For the text-containing cell, return its midpoint in [x, y] coordinate format. 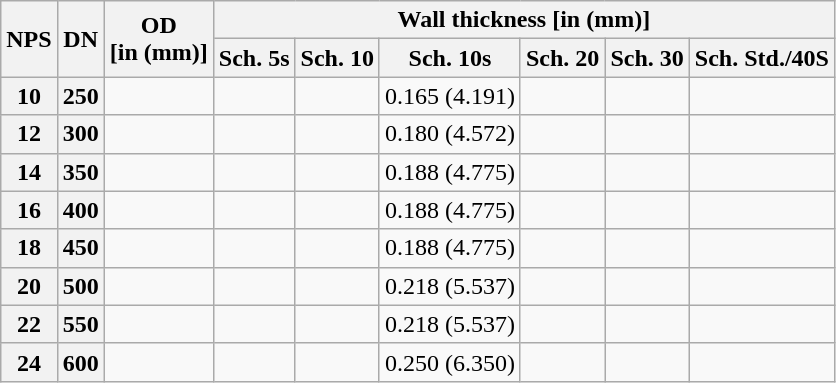
600 [80, 362]
12 [29, 134]
Sch. 20 [562, 58]
24 [29, 362]
22 [29, 324]
18 [29, 248]
10 [29, 96]
16 [29, 210]
20 [29, 286]
550 [80, 324]
500 [80, 286]
400 [80, 210]
Sch. 10 [337, 58]
0.180 (4.572) [450, 134]
NPS [29, 39]
14 [29, 172]
Sch. Std./40S [762, 58]
OD[in (mm)] [158, 39]
350 [80, 172]
250 [80, 96]
0.165 (4.191) [450, 96]
450 [80, 248]
Sch. 5s [254, 58]
Wall thickness [in (mm)] [524, 20]
Sch. 10s [450, 58]
300 [80, 134]
DN [80, 39]
Sch. 30 [647, 58]
0.250 (6.350) [450, 362]
